Provide the [X, Y] coordinate of the cell's center where the given text is located.  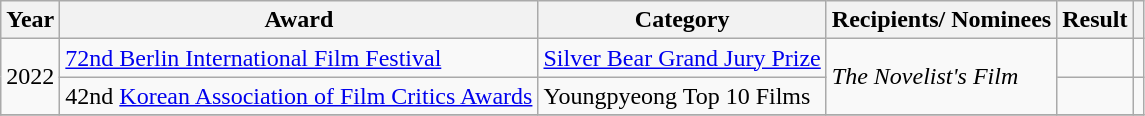
Recipients/ Nominees [941, 20]
42nd Korean Association of Film Critics Awards [299, 96]
72nd Berlin International Film Festival [299, 58]
Result [1095, 20]
The Novelist's Film [941, 77]
Year [30, 20]
Youngpyeong Top 10 Films [682, 96]
Silver Bear Grand Jury Prize [682, 58]
Award [299, 20]
Category [682, 20]
2022 [30, 77]
